Determine the (x, y) coordinate at the center of the cell enclosing the given text.  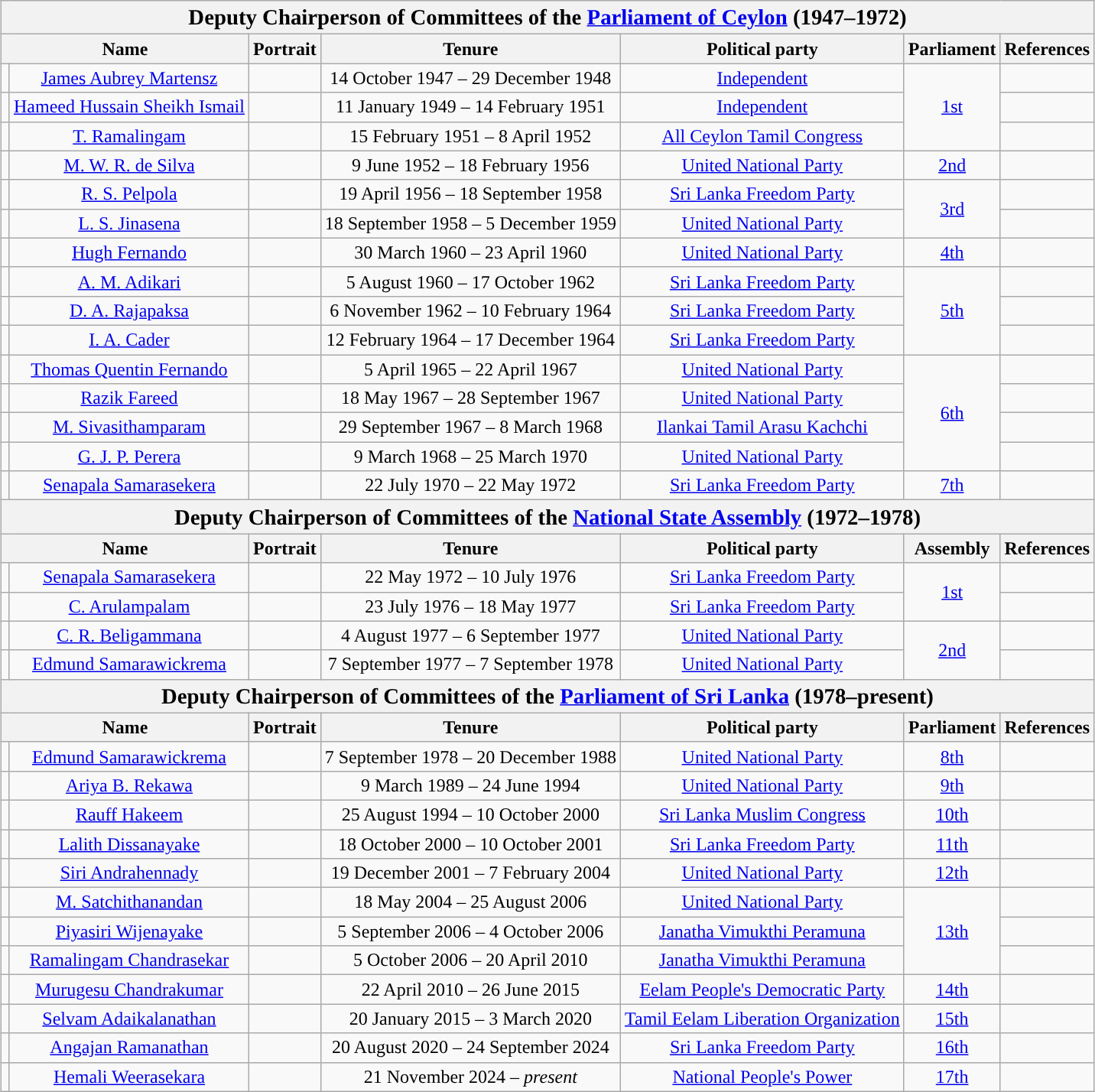
8th (952, 756)
4th (952, 252)
21 November 2024 – present (470, 1077)
National People's Power (762, 1077)
Deputy Chairperson of Committees of the Parliament of Sri Lanka (1978–present) (547, 696)
L. S. Jinasena (128, 223)
10th (952, 814)
Siri Andrahennady (128, 873)
9 March 1968 – 25 March 1970 (470, 457)
Hugh Fernando (128, 252)
12th (952, 873)
James Aubrey Martensz (128, 78)
Ariya B. Rekawa (128, 785)
Hemali Weerasekara (128, 1077)
Thomas Quentin Fernando (128, 369)
9th (952, 785)
Tamil Eelam Liberation Organization (762, 1019)
Piyasiri Wijenayake (128, 931)
18 September 1958 – 5 December 1959 (470, 223)
7 September 1978 – 20 December 1988 (470, 756)
30 March 1960 – 23 April 1960 (470, 252)
4 August 1977 – 6 September 1977 (470, 635)
Eelam People's Democratic Party (762, 990)
M. Satchithanandan (128, 902)
Hameed Hussain Sheikh Ismail (128, 107)
11 January 1949 – 14 February 1951 (470, 107)
C. Arulampalam (128, 606)
25 August 1994 – 10 October 2000 (470, 814)
5 October 2006 – 20 April 2010 (470, 960)
9 March 1989 – 24 June 1994 (470, 785)
Assembly (952, 548)
7 September 1977 – 7 September 1978 (470, 665)
Ilankai Tamil Arasu Kachchi (762, 427)
18 May 2004 – 25 August 2006 (470, 902)
22 April 2010 – 26 June 2015 (470, 990)
12 February 1964 – 17 December 1964 (470, 340)
A. M. Adikari (128, 281)
All Ceylon Tamil Congress (762, 136)
17th (952, 1077)
I. A. Cader (128, 340)
D. A. Rajapaksa (128, 310)
22 May 1972 – 10 July 1976 (470, 577)
Selvam Adaikalanathan (128, 1019)
6 November 1962 – 10 February 1964 (470, 310)
5 September 2006 – 4 October 2006 (470, 931)
G. J. P. Perera (128, 457)
16th (952, 1048)
Rauff Hakeem (128, 814)
Murugesu Chandrakumar (128, 990)
Lalith Dissanayake (128, 843)
14 October 1947 – 29 December 1948 (470, 78)
5th (952, 310)
15th (952, 1019)
15 February 1951 – 8 April 1952 (470, 136)
5 April 1965 – 22 April 1967 (470, 369)
23 July 1976 – 18 May 1977 (470, 606)
Ramalingam Chandrasekar (128, 960)
R. S. Pelpola (128, 194)
20 August 2020 – 24 September 2024 (470, 1048)
18 October 2000 – 10 October 2001 (470, 843)
3rd (952, 209)
Deputy Chairperson of Committees of the Parliament of Ceylon (1947–1972) (547, 18)
13th (952, 931)
7th (952, 486)
19 April 1956 – 18 September 1958 (470, 194)
19 December 2001 – 7 February 2004 (470, 873)
6th (952, 413)
Angajan Ramanathan (128, 1048)
Deputy Chairperson of Committees of the National State Assembly (1972–1978) (547, 517)
C. R. Beligammana (128, 635)
29 September 1967 – 8 March 1968 (470, 427)
14th (952, 990)
T. Ramalingam (128, 136)
18 May 1967 – 28 September 1967 (470, 398)
11th (952, 843)
5 August 1960 – 17 October 1962 (470, 281)
Razik Fareed (128, 398)
20 January 2015 – 3 March 2020 (470, 1019)
9 June 1952 – 18 February 1956 (470, 165)
M. Sivasithamparam (128, 427)
22 July 1970 – 22 May 1972 (470, 486)
M. W. R. de Silva (128, 165)
Sri Lanka Muslim Congress (762, 814)
